For the text-containing cell, return its midpoint in [x, y] coordinate format. 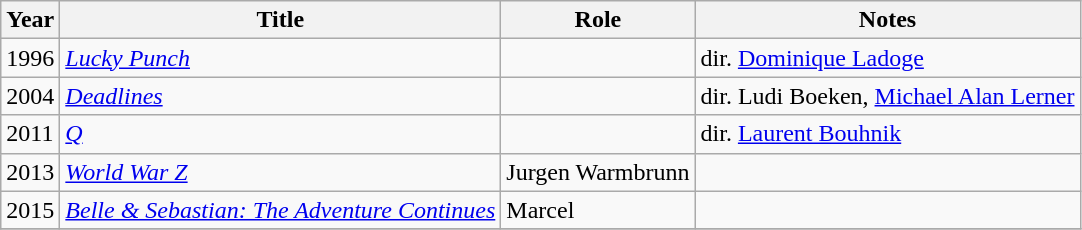
Notes [888, 20]
dir. Laurent Bouhnik [888, 134]
2011 [30, 134]
Jurgen Warmbrunn [598, 172]
World War Z [280, 172]
dir. Dominique Ladoge [888, 58]
2013 [30, 172]
2015 [30, 210]
Marcel [598, 210]
Deadlines [280, 96]
1996 [30, 58]
Belle & Sebastian: The Adventure Continues [280, 210]
Q [280, 134]
Year [30, 20]
2004 [30, 96]
Role [598, 20]
Title [280, 20]
Lucky Punch [280, 58]
dir. Ludi Boeken, Michael Alan Lerner [888, 96]
